Search for the cell housing the specified text and yield its (X, Y) center coordinate. 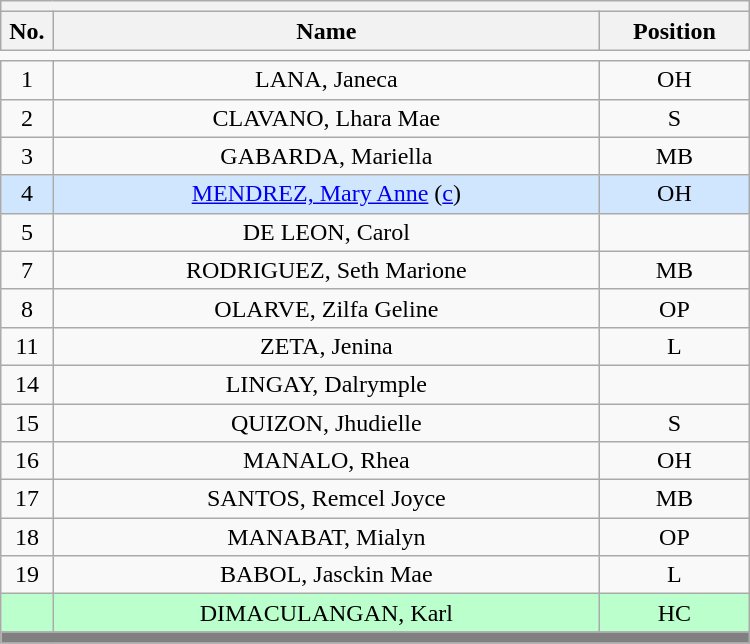
SANTOS, Remcel Joyce (326, 499)
ZETA, Jenina (326, 346)
14 (27, 384)
MANALO, Rhea (326, 461)
1 (27, 80)
15 (27, 423)
QUIZON, Jhudielle (326, 423)
GABARDA, Mariella (326, 156)
4 (27, 194)
2 (27, 118)
OLARVE, Zilfa Geline (326, 308)
LANA, Janeca (326, 80)
MENDREZ, Mary Anne (c) (326, 194)
11 (27, 346)
8 (27, 308)
DE LEON, Carol (326, 232)
16 (27, 461)
LINGAY, Dalrymple (326, 384)
RODRIGUEZ, Seth Marione (326, 270)
3 (27, 156)
18 (27, 537)
Name (326, 31)
5 (27, 232)
Position (675, 31)
MANABAT, Mialyn (326, 537)
17 (27, 499)
HC (675, 613)
19 (27, 575)
BABOL, Jasckin Mae (326, 575)
DIMACULANGAN, Karl (326, 613)
7 (27, 270)
No. (27, 31)
CLAVANO, Lhara Mae (326, 118)
